Determine the (X, Y) coordinate at the center of the cell enclosing the given text.  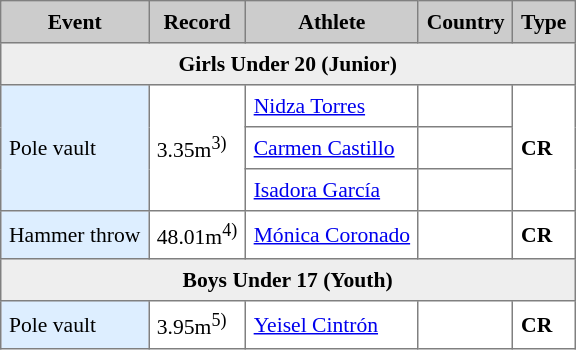
Girls Under 20 (Junior) (288, 64)
Nidza Torres (332, 106)
3.95m5) (198, 324)
Mónica Coronado (332, 235)
Boys Under 17 (Youth) (288, 279)
48.01m4) (198, 235)
Country (465, 22)
Record (198, 22)
Isadora García (332, 190)
Event (75, 22)
3.35m3) (198, 148)
Athlete (332, 22)
Carmen Castillo (332, 148)
Yeisel Cintrón (332, 324)
Type (544, 22)
Hammer throw (75, 235)
